Find where the given text appears and provide that cell's center as [X, Y] coordinate. 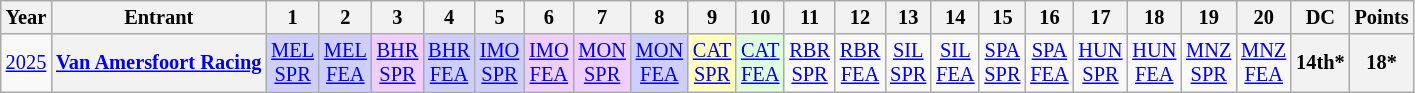
Van Amersfoort Racing [158, 63]
2 [346, 17]
Year [26, 17]
MELSPR [292, 63]
9 [712, 17]
Entrant [158, 17]
SPAFEA [1049, 63]
14 [955, 17]
3 [398, 17]
1 [292, 17]
BHRSPR [398, 63]
12 [860, 17]
SPASPR [1002, 63]
13 [908, 17]
MELFEA [346, 63]
11 [809, 17]
MONFEA [660, 63]
4 [449, 17]
CATSPR [712, 63]
HUNSPR [1101, 63]
17 [1101, 17]
14th* [1320, 63]
MNZSPR [1208, 63]
BHRFEA [449, 63]
5 [500, 17]
SILFEA [955, 63]
18 [1154, 17]
2025 [26, 63]
6 [548, 17]
HUNFEA [1154, 63]
18* [1382, 63]
IMOFEA [548, 63]
16 [1049, 17]
20 [1264, 17]
19 [1208, 17]
IMOSPR [500, 63]
CATFEA [760, 63]
8 [660, 17]
MNZFEA [1264, 63]
Points [1382, 17]
DC [1320, 17]
MONSPR [602, 63]
SILSPR [908, 63]
RBRSPR [809, 63]
7 [602, 17]
RBRFEA [860, 63]
10 [760, 17]
15 [1002, 17]
